Find where the given text appears and provide that cell's center as (x, y) coordinate. 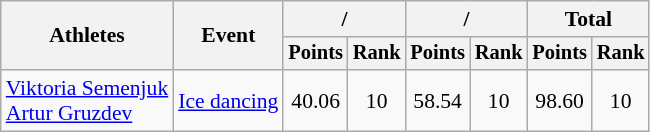
Viktoria Semenjuk Artur Gruzdev (87, 100)
Athletes (87, 36)
Total (588, 19)
Event (228, 36)
58.54 (437, 100)
Ice dancing (228, 100)
40.06 (315, 100)
98.60 (559, 100)
